Return [X, Y] of the center of cell containing provided text 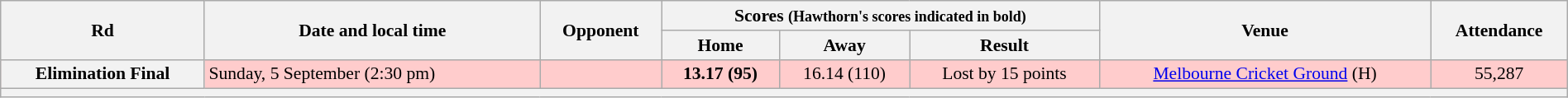
Scores (Hawthorn's scores indicated in bold) [881, 16]
Elimination Final [103, 74]
Date and local time [372, 30]
16.14 (110) [844, 74]
13.17 (95) [721, 74]
55,287 [1499, 74]
Sunday, 5 September (2:30 pm) [372, 74]
Home [721, 45]
Result [1005, 45]
Opponent [600, 30]
Venue [1265, 30]
Attendance [1499, 30]
Melbourne Cricket Ground (H) [1265, 74]
Rd [103, 30]
Away [844, 45]
Lost by 15 points [1005, 74]
